Return (x, y) of the center of cell containing provided text 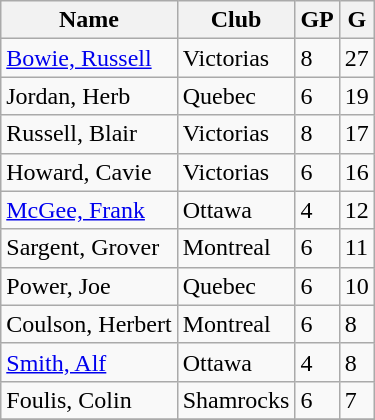
Russell, Blair (89, 134)
Bowie, Russell (89, 58)
Coulson, Herbert (89, 324)
12 (356, 210)
Shamrocks (236, 400)
17 (356, 134)
Club (236, 20)
10 (356, 286)
Howard, Cavie (89, 172)
GP (317, 20)
27 (356, 58)
Jordan, Herb (89, 96)
McGee, Frank (89, 210)
11 (356, 248)
Sargent, Grover (89, 248)
Smith, Alf (89, 362)
Power, Joe (89, 286)
16 (356, 172)
Name (89, 20)
Foulis, Colin (89, 400)
19 (356, 96)
7 (356, 400)
G (356, 20)
